For the text-containing cell, return its midpoint in (x, y) coordinate format. 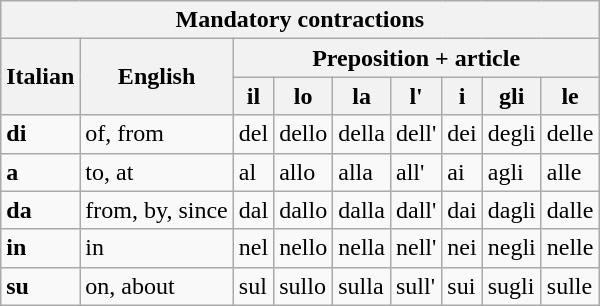
agli (512, 172)
sulle (570, 286)
dei (462, 134)
dallo (304, 210)
nello (304, 248)
l' (416, 96)
sui (462, 286)
le (570, 96)
degli (512, 134)
dagli (512, 210)
al (253, 172)
Mandatory contractions (300, 20)
i (462, 96)
Italian (40, 77)
a (40, 172)
to, at (156, 172)
of, from (156, 134)
dello (304, 134)
gli (512, 96)
dai (462, 210)
dalla (362, 210)
sullo (304, 286)
nell' (416, 248)
sull' (416, 286)
English (156, 77)
delle (570, 134)
Preposition + article (416, 58)
di (40, 134)
la (362, 96)
del (253, 134)
sugli (512, 286)
dall' (416, 210)
nella (362, 248)
dalle (570, 210)
nei (462, 248)
lo (304, 96)
from, by, since (156, 210)
della (362, 134)
ai (462, 172)
on, about (156, 286)
all' (416, 172)
negli (512, 248)
nel (253, 248)
su (40, 286)
dal (253, 210)
alle (570, 172)
sulla (362, 286)
il (253, 96)
sul (253, 286)
da (40, 210)
alla (362, 172)
allo (304, 172)
nelle (570, 248)
dell' (416, 134)
